Scan for the cell matching the given text and deliver its [X, Y] coordinate at center. 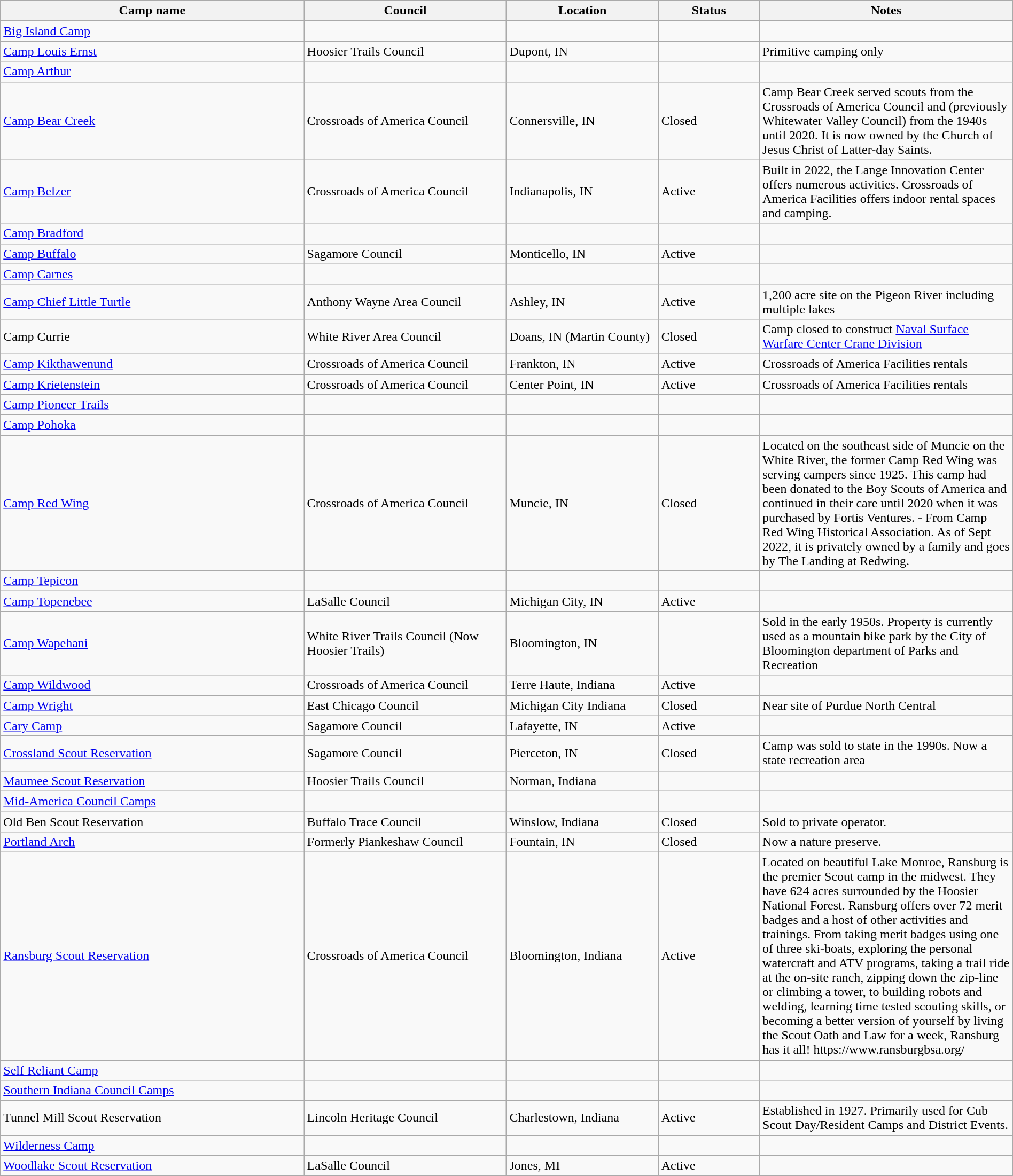
Camp Tepicon [152, 581]
Near site of Purdue North Central [886, 705]
Center Point, IN [582, 384]
Mid-America Council Camps [152, 801]
White River Area Council [405, 336]
Woodlake Scout Reservation [152, 1166]
Camp Red Wing [152, 503]
Old Ben Scout Reservation [152, 821]
Camp Arthur [152, 72]
Sold in the early 1950s. Property is currently used as a mountain bike park by the City of Bloomington department of Parks and Recreation [886, 643]
Camp Topenebee [152, 601]
Wilderness Camp [152, 1146]
Winslow, Indiana [582, 821]
Status [708, 11]
Jones, MI [582, 1166]
Cary Camp [152, 726]
Camp Wapehani [152, 643]
Bloomington, IN [582, 643]
Camp Pioneer Trails [152, 405]
Camp Kikthawenund [152, 364]
Michigan City, IN [582, 601]
Indianapolis, IN [582, 191]
Camp Pohoka [152, 425]
Formerly Piankeshaw Council [405, 842]
Sold to private operator. [886, 821]
Notes [886, 11]
Camp Krietenstein [152, 384]
Terre Haute, Indiana [582, 685]
Established in 1927. Primarily used for Cub Scout Day/Resident Camps and District Events. [886, 1118]
Michigan City Indiana [582, 705]
Built in 2022, the Lange Innovation Center offers numerous activities. Crossroads of America Facilities offers indoor rental spaces and camping. [886, 191]
Lincoln Heritage Council [405, 1118]
Camp Wildwood [152, 685]
White River Trails Council (Now Hoosier Trails) [405, 643]
Fountain, IN [582, 842]
Bloomington, Indiana [582, 956]
Charlestown, Indiana [582, 1118]
Tunnel Mill Scout Reservation [152, 1118]
Ransburg Scout Reservation [152, 956]
Camp Bradford [152, 233]
Camp Carnes [152, 274]
Camp Belzer [152, 191]
Camp Louis Ernst [152, 51]
Pierceton, IN [582, 753]
Buffalo Trace Council [405, 821]
Camp closed to construct Naval Surface Warfare Center Crane Division [886, 336]
Camp Buffalo [152, 254]
Now a nature preserve. [886, 842]
Camp was sold to state in the 1990s. Now a state recreation area [886, 753]
Primitive camping only [886, 51]
Monticello, IN [582, 254]
Portland Arch [152, 842]
Frankton, IN [582, 364]
Big Island Camp [152, 31]
Connersville, IN [582, 121]
Southern Indiana Council Camps [152, 1091]
Doans, IN (Martin County) [582, 336]
Self Reliant Camp [152, 1070]
East Chicago Council [405, 705]
Council [405, 11]
Dupont, IN [582, 51]
Camp Wright [152, 705]
Muncie, IN [582, 503]
1,200 acre site on the Pigeon River including multiple lakes [886, 301]
Lafayette, IN [582, 726]
Crossland Scout Reservation [152, 753]
Camp Chief Little Turtle [152, 301]
Maumee Scout Reservation [152, 781]
Anthony Wayne Area Council [405, 301]
Camp Bear Creek [152, 121]
Ashley, IN [582, 301]
Location [582, 11]
Camp Currie [152, 336]
Camp name [152, 11]
Norman, Indiana [582, 781]
